Scan for the cell matching the given text and deliver its (x, y) coordinate at center. 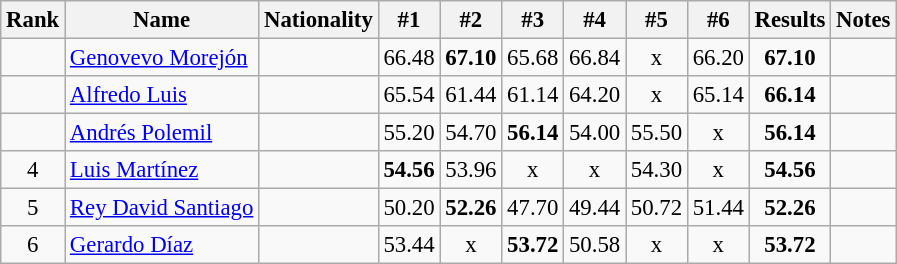
54.30 (657, 170)
#4 (595, 20)
#6 (718, 20)
Nationality (318, 20)
54.00 (595, 133)
Name (162, 20)
66.48 (409, 58)
#5 (657, 20)
4 (33, 170)
Rey David Santiago (162, 208)
#3 (533, 20)
51.44 (718, 208)
66.14 (790, 95)
Genovevo Morejón (162, 58)
53.44 (409, 245)
5 (33, 208)
#1 (409, 20)
Andrés Polemil (162, 133)
55.20 (409, 133)
65.14 (718, 95)
65.54 (409, 95)
65.68 (533, 58)
Results (790, 20)
Alfredo Luis (162, 95)
#2 (471, 20)
50.20 (409, 208)
50.58 (595, 245)
6 (33, 245)
49.44 (595, 208)
Rank (33, 20)
54.70 (471, 133)
66.20 (718, 58)
55.50 (657, 133)
53.96 (471, 170)
50.72 (657, 208)
47.70 (533, 208)
Gerardo Díaz (162, 245)
61.14 (533, 95)
66.84 (595, 58)
61.44 (471, 95)
Luis Martínez (162, 170)
Notes (864, 20)
64.20 (595, 95)
